From the cell containing the given text, extract its center point as (x, y) coordinate. 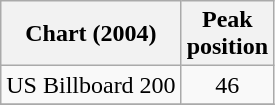
US Billboard 200 (91, 85)
46 (227, 85)
Chart (2004) (91, 34)
Peakposition (227, 34)
